Return the (x, y) coordinate for the center point of the cell that contains the specified text.  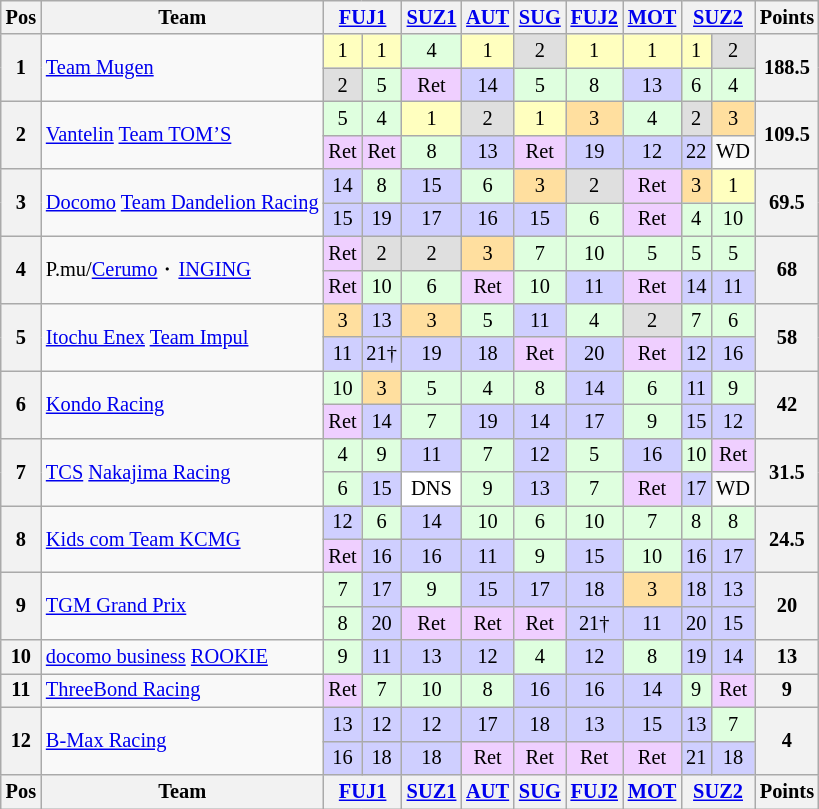
docomo business ROOKIE (182, 657)
Kondo Racing (182, 404)
Kids com Team KCMG (182, 538)
TGM Grand Prix (182, 606)
Team Mugen (182, 68)
21 (696, 758)
ThreeBond Racing (182, 690)
Vantelin Team TOM’S (182, 134)
68 (787, 270)
TCS Nakajima Racing (182, 472)
DNS (432, 489)
42 (787, 404)
P.mu/Cerumo・INGING (182, 270)
109.5 (787, 134)
69.5 (787, 202)
188.5 (787, 68)
B-Max Racing (182, 740)
Docomo Team Dandelion Racing (182, 202)
24.5 (787, 538)
22 (696, 152)
31.5 (787, 472)
58 (787, 336)
Itochu Enex Team Impul (182, 336)
